From the cell containing the given text, extract its center point as [X, Y] coordinate. 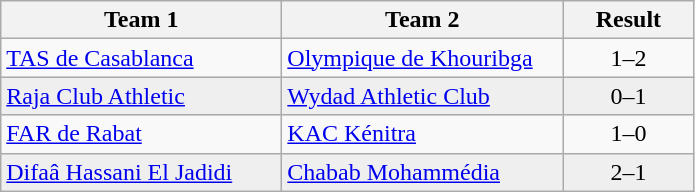
Team 1 [142, 20]
FAR de Rabat [142, 134]
Wydad Athletic Club [422, 96]
1–2 [628, 58]
Team 2 [422, 20]
1–0 [628, 134]
Difaâ Hassani El Jadidi [142, 172]
Chabab Mohammédia [422, 172]
KAC Kénitra [422, 134]
2–1 [628, 172]
0–1 [628, 96]
TAS de Casablanca [142, 58]
Result [628, 20]
Olympique de Khouribga [422, 58]
Raja Club Athletic [142, 96]
